Locate the cell with the specified text and output its (X, Y) center coordinate. 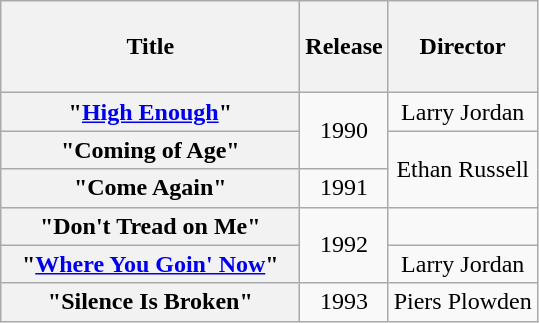
Title (150, 47)
Ethan Russell (462, 169)
Director (462, 47)
1992 (344, 245)
"Silence Is Broken" (150, 302)
"Where You Goin' Now" (150, 264)
1993 (344, 302)
"High Enough" (150, 112)
Release (344, 47)
"Coming of Age" (150, 150)
"Don't Tread on Me" (150, 226)
1990 (344, 131)
1991 (344, 188)
Piers Plowden (462, 302)
"Come Again" (150, 188)
